Capture the cell that displays the provided text and extract its (x, y) central coordinate. 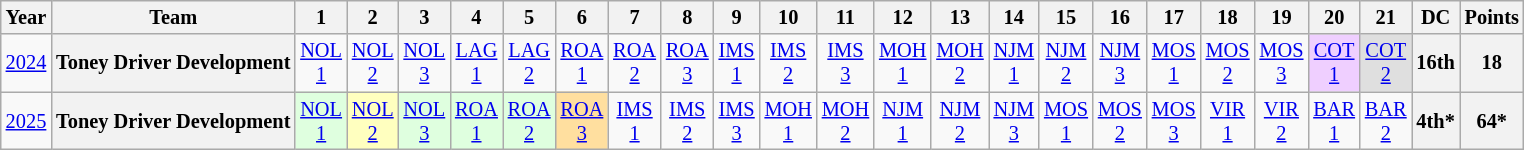
LAG1 (476, 63)
2 (373, 17)
13 (960, 17)
BAR2 (1386, 121)
3 (424, 17)
VIR1 (1228, 121)
COT2 (1386, 63)
DC (1436, 17)
64* (1492, 121)
7 (634, 17)
Year (26, 17)
5 (530, 17)
6 (582, 17)
VIR2 (1281, 121)
15 (1066, 17)
2024 (26, 63)
14 (1014, 17)
1 (321, 17)
19 (1281, 17)
COT1 (1334, 63)
16th (1436, 63)
Team (173, 17)
20 (1334, 17)
10 (788, 17)
8 (688, 17)
11 (846, 17)
LAG2 (530, 63)
16 (1120, 17)
Points (1492, 17)
2025 (26, 121)
21 (1386, 17)
BAR1 (1334, 121)
17 (1174, 17)
4 (476, 17)
12 (902, 17)
4th* (1436, 121)
9 (737, 17)
